Identify which cell holds the provided text, then report its [x, y] central coordinate. 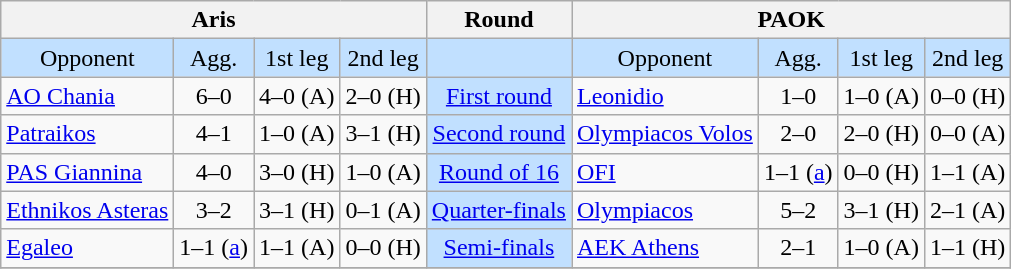
6–0 [214, 96]
Ethnikos Asteras [88, 210]
2–0 [798, 134]
First round [498, 96]
4–1 [214, 134]
1–1 (H) [967, 248]
Semi-finals [498, 248]
0–1 (A) [383, 210]
Leonidio [666, 96]
Patraikos [88, 134]
AO Chania [88, 96]
Aris [214, 20]
4–0 [214, 172]
AEK Athens [666, 248]
Round [498, 20]
2–1 (A) [967, 210]
Egaleo [88, 248]
5–2 [798, 210]
0–0 (A) [967, 134]
OFI [666, 172]
PAS Giannina [88, 172]
3–0 (H) [297, 172]
Second round [498, 134]
PAOK [792, 20]
Olympiacos Volos [666, 134]
Quarter-finals [498, 210]
Round of 16 [498, 172]
4–0 (A) [297, 96]
Olympiacos [666, 210]
3–2 [214, 210]
2–1 [798, 248]
1–0 [798, 96]
